From the cell containing the given text, extract its center point as [X, Y] coordinate. 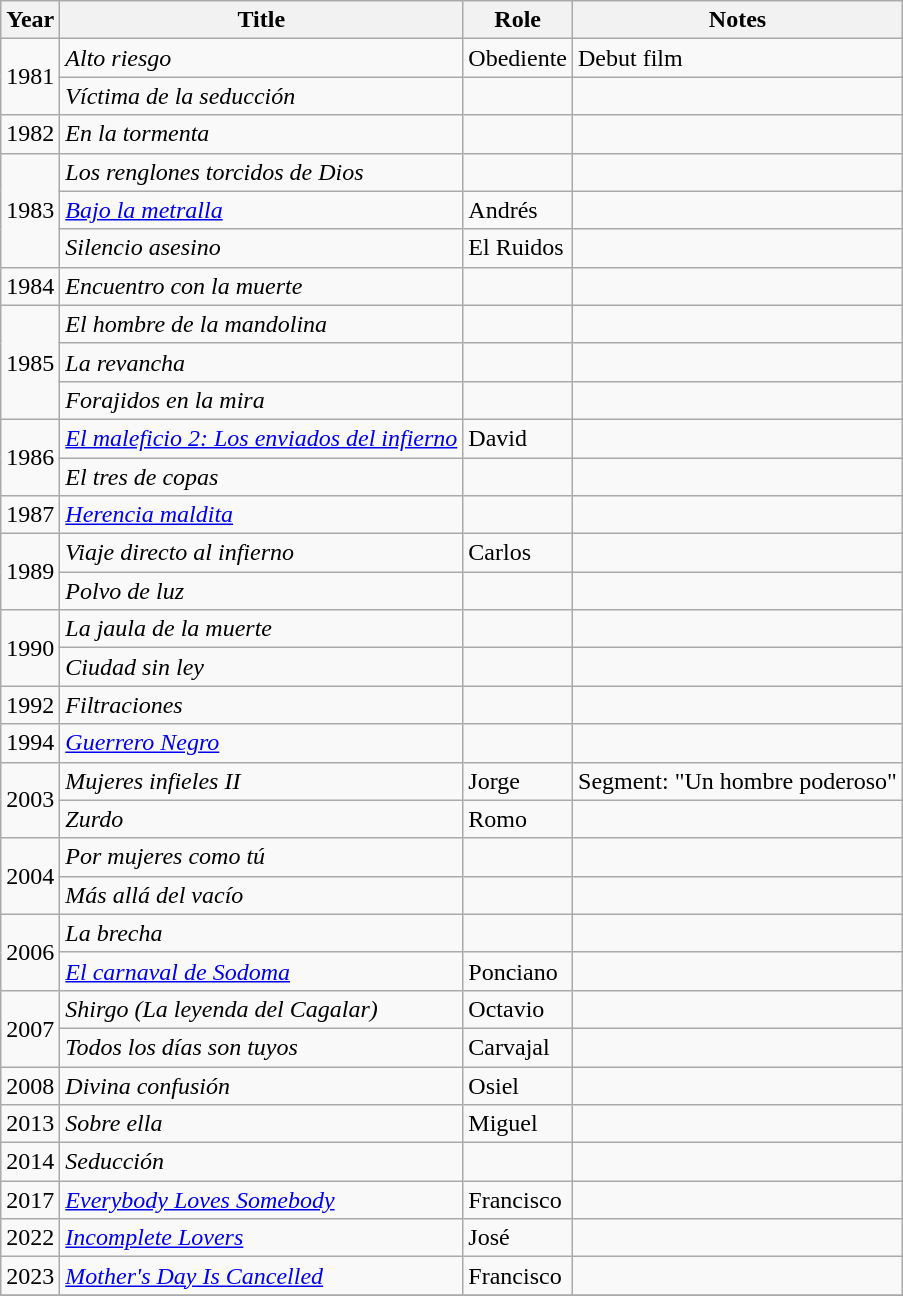
Incomplete Lovers [262, 1238]
Víctima de la seducción [262, 96]
1982 [30, 134]
La revancha [262, 362]
Por mujeres como tú [262, 857]
Alto riesgo [262, 58]
Miguel [518, 1124]
Notes [738, 20]
2022 [30, 1238]
Guerrero Negro [262, 743]
El tres de copas [262, 477]
Everybody Loves Somebody [262, 1200]
Encuentro con la muerte [262, 286]
Carvajal [518, 1047]
Forajidos en la mira [262, 400]
Más allá del vacío [262, 895]
Seducción [262, 1162]
Ponciano [518, 971]
2013 [30, 1124]
La jaula de la muerte [262, 629]
Andrés [518, 210]
Title [262, 20]
Year [30, 20]
El maleficio 2: Los enviados del infierno [262, 438]
Segment: "Un hombre poderoso" [738, 781]
Osiel [518, 1085]
Bajo la metralla [262, 210]
Debut film [738, 58]
2007 [30, 1028]
1984 [30, 286]
Obediente [518, 58]
Todos los días son tuyos [262, 1047]
2008 [30, 1085]
Carlos [518, 553]
Viaje directo al infierno [262, 553]
1994 [30, 743]
1986 [30, 457]
Jorge [518, 781]
1983 [30, 210]
2017 [30, 1200]
1981 [30, 77]
Shirgo (La leyenda del Cagalar) [262, 1009]
Herencia maldita [262, 515]
Role [518, 20]
El Ruidos [518, 248]
1990 [30, 648]
1985 [30, 362]
Ciudad sin ley [262, 667]
2014 [30, 1162]
2004 [30, 876]
Octavio [518, 1009]
1989 [30, 572]
José [518, 1238]
1987 [30, 515]
El carnaval de Sodoma [262, 971]
2023 [30, 1276]
Silencio asesino [262, 248]
Romo [518, 819]
En la tormenta [262, 134]
Mother's Day Is Cancelled [262, 1276]
Filtraciones [262, 705]
Mujeres infieles II [262, 781]
2003 [30, 800]
Sobre ella [262, 1124]
1992 [30, 705]
David [518, 438]
Polvo de luz [262, 591]
Zurdo [262, 819]
2006 [30, 952]
La brecha [262, 933]
Los renglones torcidos de Dios [262, 172]
Divina confusión [262, 1085]
El hombre de la mandolina [262, 324]
